Output the [X, Y] coordinate of the center of the cell containing the given text.  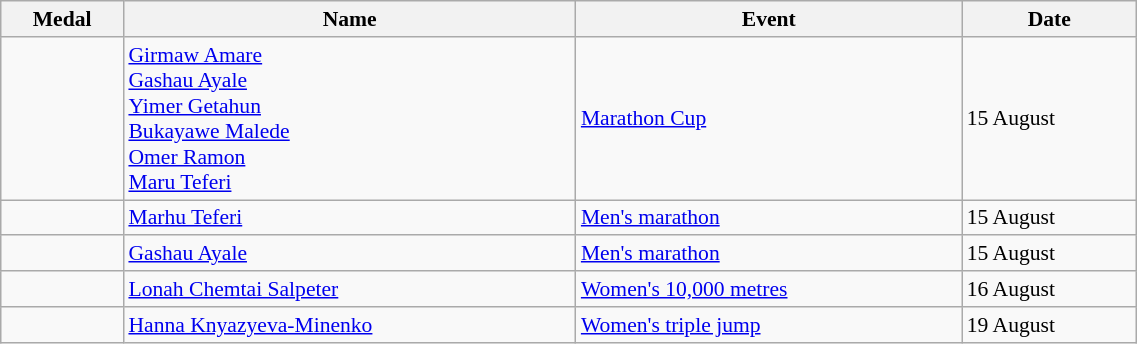
Women's 10,000 metres [769, 289]
19 August [1050, 325]
Marathon Cup [769, 118]
Event [769, 19]
Marhu Teferi [349, 218]
Girmaw AmareGashau AyaleYimer GetahunBukayawe MaledeOmer RamonMaru Teferi [349, 118]
16 August [1050, 289]
Women's triple jump [769, 325]
Name [349, 19]
Gashau Ayale [349, 254]
Date [1050, 19]
Hanna Knyazyeva-Minenko [349, 325]
Medal [62, 19]
Lonah Chemtai Salpeter [349, 289]
